Return (x, y) of the center of cell containing provided text 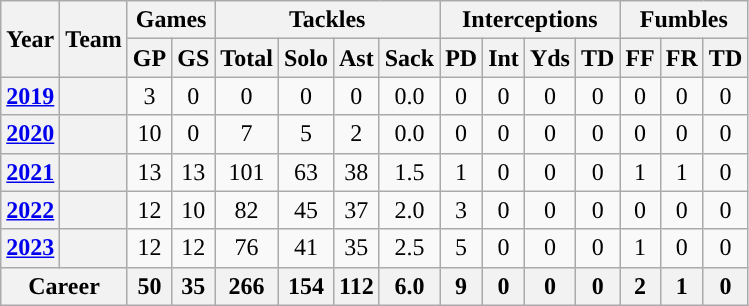
GP (149, 58)
266 (247, 286)
2019 (30, 96)
63 (306, 172)
41 (306, 248)
76 (247, 248)
Year (30, 39)
Career (64, 286)
Tackles (328, 20)
Yds (550, 58)
Total (247, 58)
50 (149, 286)
2.0 (409, 210)
Ast (356, 58)
Fumbles (684, 20)
2023 (30, 248)
Int (504, 58)
154 (306, 286)
2022 (30, 210)
FR (682, 58)
82 (247, 210)
Interceptions (530, 20)
Team (94, 39)
7 (247, 134)
2.5 (409, 248)
Sack (409, 58)
2020 (30, 134)
1.5 (409, 172)
GS (194, 58)
112 (356, 286)
9 (462, 286)
Solo (306, 58)
45 (306, 210)
38 (356, 172)
PD (462, 58)
FF (640, 58)
101 (247, 172)
37 (356, 210)
6.0 (409, 286)
Games (170, 20)
2021 (30, 172)
